Extract the [x, y] coordinate from the center of the cell holding the provided text.  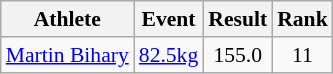
155.0 [238, 55]
11 [302, 55]
Rank [302, 19]
Event [168, 19]
82.5kg [168, 55]
Athlete [68, 19]
Martin Bihary [68, 55]
Result [238, 19]
